From the cell containing the given text, extract its center point as (x, y) coordinate. 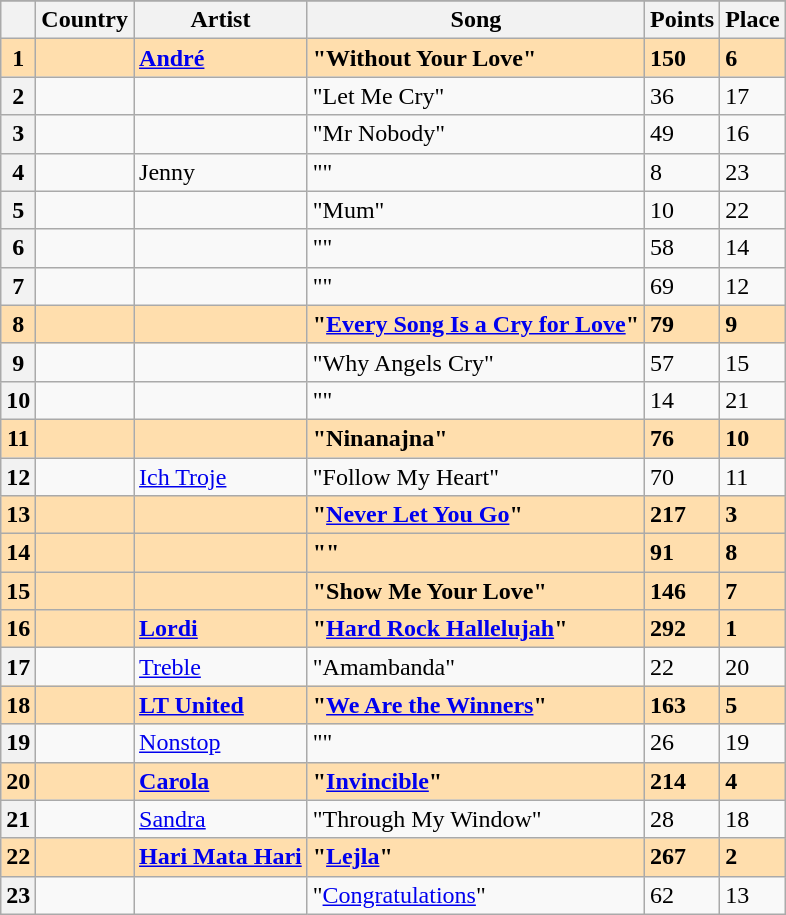
Lordi (221, 629)
"Follow My Heart" (476, 477)
"Never Let You Go" (476, 515)
"Hard Rock Hallelujah" (476, 629)
"Mum" (476, 210)
Artist (221, 20)
69 (682, 286)
"Without Your Love" (476, 58)
"Amambanda" (476, 667)
217 (682, 515)
76 (682, 438)
62 (682, 895)
28 (682, 819)
Song (476, 20)
"Show Me Your Love" (476, 591)
"Invincible" (476, 781)
Jenny (221, 172)
"Congratulations" (476, 895)
Ich Troje (221, 477)
Sandra (221, 819)
LT United (221, 705)
214 (682, 781)
Treble (221, 667)
150 (682, 58)
Carola (221, 781)
Place (753, 20)
146 (682, 591)
163 (682, 705)
"Ninanajna" (476, 438)
Points (682, 20)
"Let Me Cry" (476, 96)
Country (85, 20)
57 (682, 362)
91 (682, 553)
André (221, 58)
"Why Angels Cry" (476, 362)
267 (682, 857)
36 (682, 96)
49 (682, 134)
292 (682, 629)
26 (682, 743)
"Through My Window" (476, 819)
58 (682, 248)
Nonstop (221, 743)
70 (682, 477)
79 (682, 324)
"We Are the Winners" (476, 705)
Hari Mata Hari (221, 857)
"Every Song Is a Cry for Love" (476, 324)
"Mr Nobody" (476, 134)
"Lejla" (476, 857)
